Locate the cell with the specified text and output its (X, Y) center coordinate. 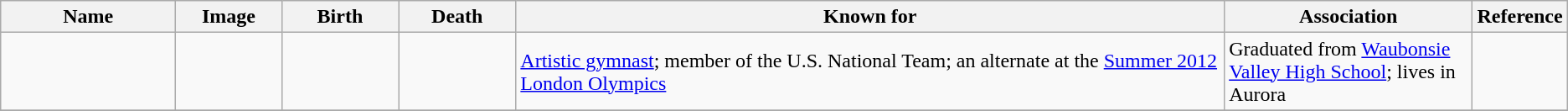
Reference (1519, 17)
Name (89, 17)
Association (1349, 17)
Image (230, 17)
Birth (340, 17)
Graduated from Waubonsie Valley High School; lives in Aurora (1349, 71)
Artistic gymnast; member of the U.S. National Team; an alternate at the Summer 2012 London Olympics (870, 71)
Known for (870, 17)
Death (457, 17)
